Determine the (x, y) coordinate at the center of the cell enclosing the given text.  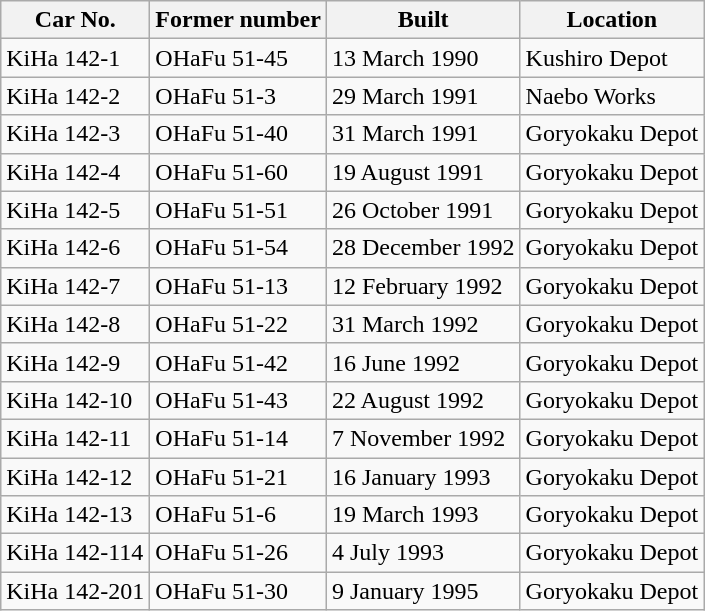
16 January 1993 (423, 477)
KiHa 142-114 (76, 553)
KiHa 142-4 (76, 172)
13 March 1990 (423, 58)
KiHa 142-5 (76, 210)
KiHa 142-12 (76, 477)
22 August 1992 (423, 400)
OHaFu 51-42 (238, 362)
OHaFu 51-45 (238, 58)
KiHa 142-6 (76, 248)
Location (612, 20)
KiHa 142-7 (76, 286)
OHaFu 51-54 (238, 248)
KiHa 142-8 (76, 324)
OHaFu 51-21 (238, 477)
19 August 1991 (423, 172)
31 March 1991 (423, 134)
28 December 1992 (423, 248)
OHaFu 51-40 (238, 134)
OHaFu 51-26 (238, 553)
KiHa 142-3 (76, 134)
16 June 1992 (423, 362)
9 January 1995 (423, 591)
OHaFu 51-51 (238, 210)
7 November 1992 (423, 438)
Kushiro Depot (612, 58)
29 March 1991 (423, 96)
OHaFu 51-22 (238, 324)
Former number (238, 20)
KiHa 142-11 (76, 438)
OHaFu 51-43 (238, 400)
KiHa 142-13 (76, 515)
OHaFu 51-14 (238, 438)
KiHa 142-1 (76, 58)
19 March 1993 (423, 515)
OHaFu 51-60 (238, 172)
4 July 1993 (423, 553)
KiHa 142-2 (76, 96)
OHaFu 51-13 (238, 286)
OHaFu 51-3 (238, 96)
31 March 1992 (423, 324)
KiHa 142-9 (76, 362)
OHaFu 51-6 (238, 515)
KiHa 142-201 (76, 591)
KiHa 142-10 (76, 400)
26 October 1991 (423, 210)
12 February 1992 (423, 286)
Built (423, 20)
Naebo Works (612, 96)
Car No. (76, 20)
OHaFu 51-30 (238, 591)
